Find where the given text appears and provide that cell's center as (X, Y) coordinate. 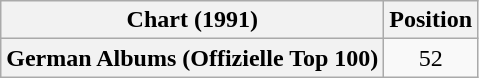
German Albums (Offizielle Top 100) (192, 58)
52 (431, 58)
Position (431, 20)
Chart (1991) (192, 20)
